Pinpoint the cell where the given text exists, returning its (x, y) midpoint coordinate. 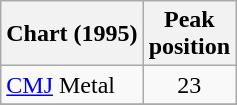
Chart (1995) (72, 34)
CMJ Metal (72, 85)
23 (189, 85)
Peakposition (189, 34)
